From the cell containing the given text, extract its center point as [x, y] coordinate. 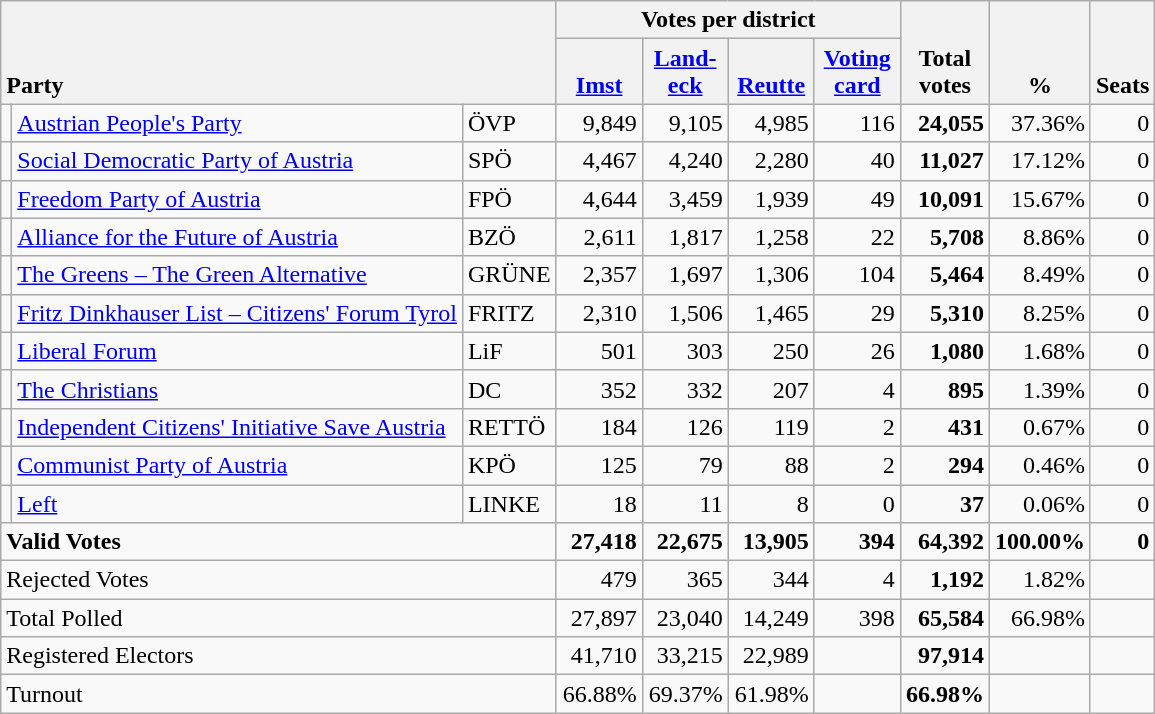
332 [685, 389]
BZÖ [509, 237]
8.25% [1040, 313]
0.46% [1040, 465]
344 [771, 580]
15.67% [1040, 199]
KPÖ [509, 465]
66.88% [599, 694]
4,644 [599, 199]
Valid Votes [278, 542]
1.68% [1040, 351]
Imst [599, 72]
33,215 [685, 656]
14,249 [771, 618]
119 [771, 427]
1,192 [944, 580]
LiF [509, 351]
2,357 [599, 275]
9,849 [599, 123]
41,710 [599, 656]
Independent Citizens' Initiative Save Austria [238, 427]
2,280 [771, 161]
ÖVP [509, 123]
9,105 [685, 123]
Total Polled [278, 618]
352 [599, 389]
11,027 [944, 161]
37.36% [1040, 123]
895 [944, 389]
FRITZ [509, 313]
Communist Party of Austria [238, 465]
29 [857, 313]
250 [771, 351]
13,905 [771, 542]
Left [238, 503]
27,418 [599, 542]
65,584 [944, 618]
23,040 [685, 618]
Freedom Party of Austria [238, 199]
27,897 [599, 618]
294 [944, 465]
1,080 [944, 351]
501 [599, 351]
Liberal Forum [238, 351]
64,392 [944, 542]
Turnout [278, 694]
Social Democratic Party of Austria [238, 161]
22,675 [685, 542]
The Greens – The Green Alternative [238, 275]
26 [857, 351]
11 [685, 503]
303 [685, 351]
125 [599, 465]
8 [771, 503]
1,258 [771, 237]
2,611 [599, 237]
0.06% [1040, 503]
100.00% [1040, 542]
5,310 [944, 313]
69.37% [685, 694]
2,310 [599, 313]
207 [771, 389]
LINKE [509, 503]
1,306 [771, 275]
1,465 [771, 313]
The Christians [238, 389]
Seats [1122, 52]
Alliance for the Future of Austria [238, 237]
% [1040, 52]
1,506 [685, 313]
184 [599, 427]
1,697 [685, 275]
431 [944, 427]
4,985 [771, 123]
4,240 [685, 161]
Party [278, 52]
398 [857, 618]
365 [685, 580]
3,459 [685, 199]
88 [771, 465]
479 [599, 580]
0.67% [1040, 427]
8.86% [1040, 237]
Totalvotes [944, 52]
104 [857, 275]
10,091 [944, 199]
24,055 [944, 123]
Austrian People's Party [238, 123]
Votes per district [728, 20]
8.49% [1040, 275]
79 [685, 465]
97,914 [944, 656]
37 [944, 503]
1,939 [771, 199]
Rejected Votes [278, 580]
Reutte [771, 72]
1,817 [685, 237]
Registered Electors [278, 656]
61.98% [771, 694]
17.12% [1040, 161]
5,464 [944, 275]
18 [599, 503]
126 [685, 427]
Fritz Dinkhauser List – Citizens' Forum Tyrol [238, 313]
5,708 [944, 237]
RETTÖ [509, 427]
GRÜNE [509, 275]
Votingcard [857, 72]
1.39% [1040, 389]
Land-eck [685, 72]
22 [857, 237]
DC [509, 389]
FPÖ [509, 199]
394 [857, 542]
116 [857, 123]
22,989 [771, 656]
4,467 [599, 161]
SPÖ [509, 161]
40 [857, 161]
49 [857, 199]
1.82% [1040, 580]
